For the text-containing cell, return its midpoint in (x, y) coordinate format. 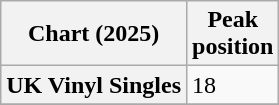
Peakposition (233, 34)
Chart (2025) (94, 34)
UK Vinyl Singles (94, 85)
18 (233, 85)
